Find where the given text appears and provide that cell's center as [x, y] coordinate. 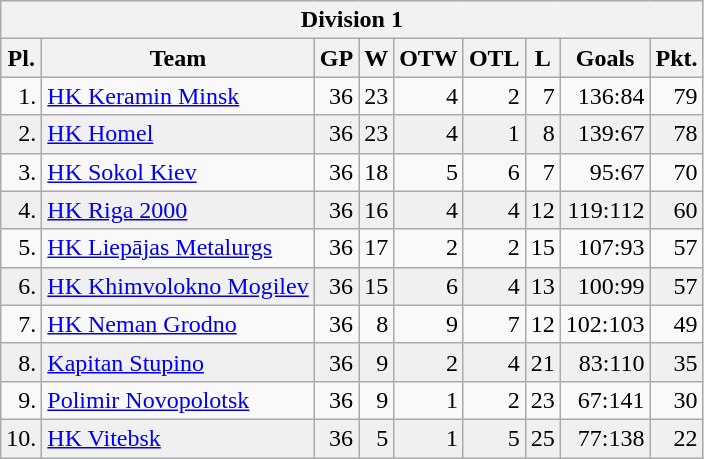
4. [22, 210]
25 [542, 438]
HK Riga 2000 [178, 210]
2. [22, 134]
W [376, 58]
13 [542, 286]
5. [22, 248]
78 [676, 134]
OTW [429, 58]
67:141 [605, 400]
9. [22, 400]
OTL [494, 58]
HK Liepājas Metalurgs [178, 248]
49 [676, 324]
79 [676, 96]
Team [178, 58]
HK Sokol Kiev [178, 172]
119:112 [605, 210]
HK Keramin Minsk [178, 96]
HK Vitebsk [178, 438]
77:138 [605, 438]
35 [676, 362]
Division 1 [352, 20]
HK Neman Grodno [178, 324]
HK Khimvolokno Mogilev [178, 286]
60 [676, 210]
HK Homel [178, 134]
100:99 [605, 286]
136:84 [605, 96]
Pl. [22, 58]
Kapitan Stupino [178, 362]
Goals [605, 58]
107:93 [605, 248]
Polimir Novopolotsk [178, 400]
8. [22, 362]
1. [22, 96]
16 [376, 210]
GP [336, 58]
95:67 [605, 172]
70 [676, 172]
102:103 [605, 324]
10. [22, 438]
18 [376, 172]
L [542, 58]
83:110 [605, 362]
139:67 [605, 134]
21 [542, 362]
22 [676, 438]
17 [376, 248]
3. [22, 172]
6. [22, 286]
7. [22, 324]
Pkt. [676, 58]
30 [676, 400]
